Search for the cell housing the specified text and yield its [x, y] center coordinate. 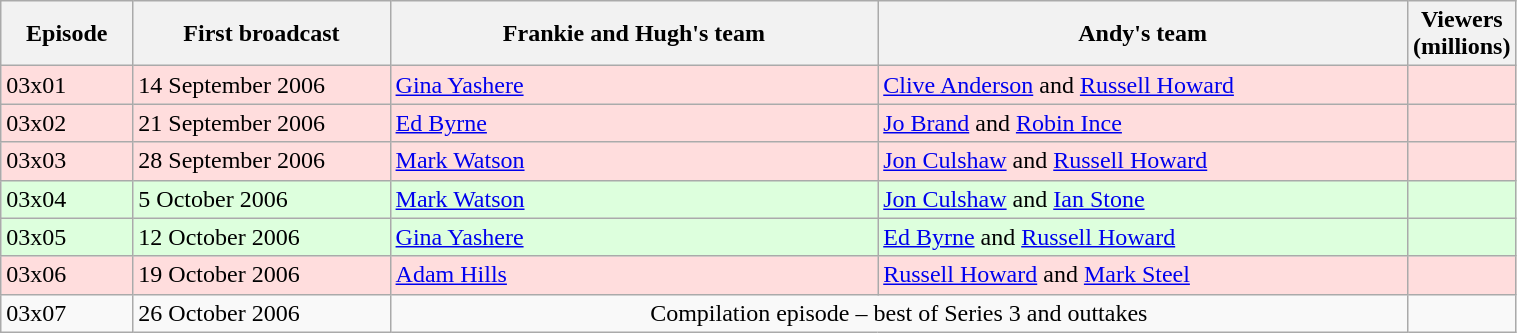
14 September 2006 [262, 85]
Ed Byrne [634, 123]
03x07 [67, 313]
Jon Culshaw and Russell Howard [1143, 161]
Episode [67, 34]
28 September 2006 [262, 161]
Viewers(millions) [1462, 34]
03x04 [67, 199]
19 October 2006 [262, 275]
Andy's team [1143, 34]
03x01 [67, 85]
26 October 2006 [262, 313]
Adam Hills [634, 275]
Ed Byrne and Russell Howard [1143, 237]
Jon Culshaw and Ian Stone [1143, 199]
First broadcast [262, 34]
03x05 [67, 237]
03x06 [67, 275]
Jo Brand and Robin Ince [1143, 123]
Compilation episode – best of Series 3 and outtakes [899, 313]
Frankie and Hugh's team [634, 34]
03x02 [67, 123]
Clive Anderson and Russell Howard [1143, 85]
03x03 [67, 161]
12 October 2006 [262, 237]
Russell Howard and Mark Steel [1143, 275]
21 September 2006 [262, 123]
5 October 2006 [262, 199]
